Identify which cell holds the provided text, then report its [x, y] central coordinate. 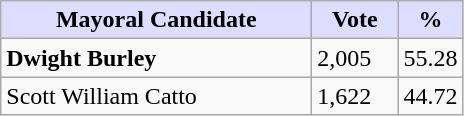
Vote [355, 20]
1,622 [355, 96]
55.28 [430, 58]
Mayoral Candidate [156, 20]
Scott William Catto [156, 96]
% [430, 20]
44.72 [430, 96]
Dwight Burley [156, 58]
2,005 [355, 58]
